Locate the cell with the specified text and output its [X, Y] center coordinate. 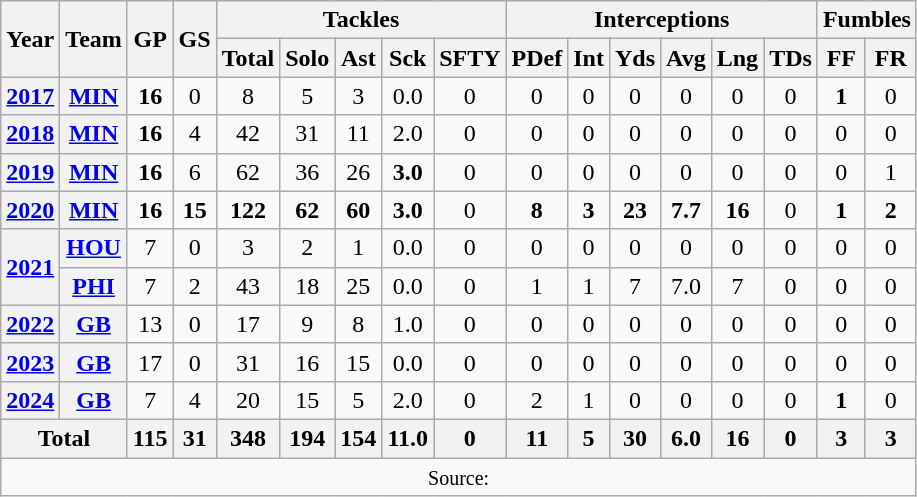
25 [358, 286]
Solo [308, 58]
36 [308, 172]
PHI [94, 286]
Fumbles [866, 20]
18 [308, 286]
Ast [358, 58]
122 [248, 210]
Team [94, 39]
Yds [634, 58]
Int [589, 58]
Tackles [361, 20]
115 [150, 438]
Sck [408, 58]
2022 [30, 324]
7.0 [686, 286]
Avg [686, 58]
FR [890, 58]
2023 [30, 362]
Source: [459, 477]
42 [248, 134]
PDef [537, 58]
26 [358, 172]
GP [150, 39]
11.0 [408, 438]
2021 [30, 267]
Interceptions [662, 20]
2018 [30, 134]
9 [308, 324]
1.0 [408, 324]
Lng [737, 58]
2020 [30, 210]
FF [841, 58]
GS [194, 39]
23 [634, 210]
6.0 [686, 438]
7.7 [686, 210]
Year [30, 39]
348 [248, 438]
30 [634, 438]
60 [358, 210]
2017 [30, 96]
SFTY [470, 58]
HOU [94, 248]
194 [308, 438]
13 [150, 324]
6 [194, 172]
TDs [791, 58]
43 [248, 286]
154 [358, 438]
20 [248, 400]
2019 [30, 172]
2024 [30, 400]
